Detect which cell encompasses the target text, then output its [x, y] center coordinate. 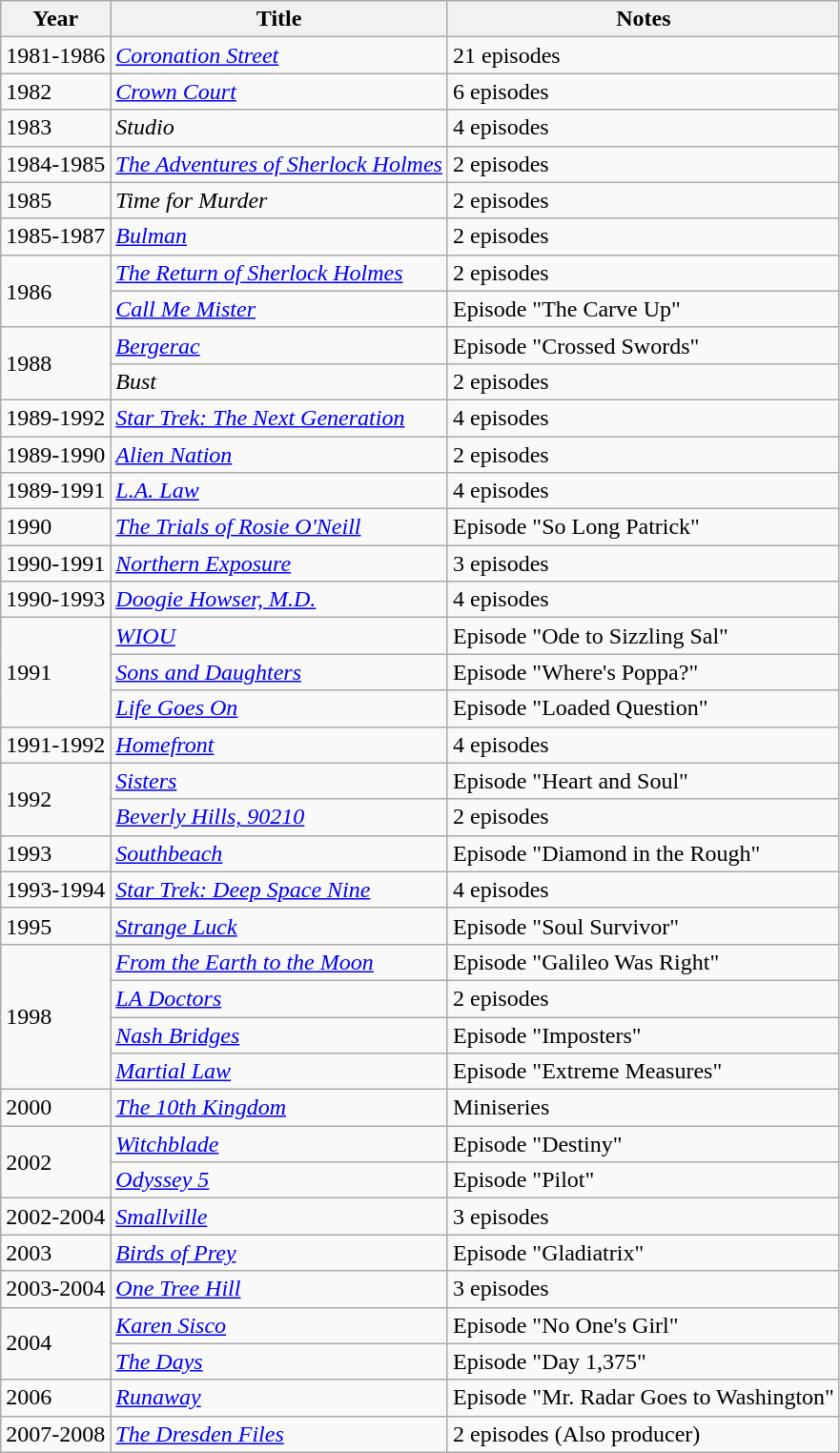
Karen Sisco [279, 1325]
Episode "Extreme Measures" [643, 1072]
The Adventures of Sherlock Holmes [279, 164]
Episode "No One's Girl" [643, 1325]
Episode "So Long Patrick" [643, 527]
The 10th Kingdom [279, 1108]
From the Earth to the Moon [279, 962]
1989-1991 [55, 491]
1985 [55, 200]
6 episodes [643, 92]
2004 [55, 1343]
Episode "Where's Poppa?" [643, 672]
1988 [55, 363]
2003 [55, 1253]
Alien Nation [279, 455]
Crown Court [279, 92]
Episode "Day 1,375" [643, 1361]
Episode "Mr. Radar Goes to Washington" [643, 1398]
Studio [279, 128]
1991 [55, 672]
2003-2004 [55, 1289]
Time for Murder [279, 200]
Smallville [279, 1217]
Nash Bridges [279, 1034]
Episode "Gladiatrix" [643, 1253]
The Trials of Rosie O'Neill [279, 527]
Episode "Crossed Swords" [643, 345]
2 episodes (Also producer) [643, 1434]
The Days [279, 1361]
1990 [55, 527]
1984-1985 [55, 164]
Episode "Ode to Sizzling Sal" [643, 636]
Birds of Prey [279, 1253]
Star Trek: Deep Space Nine [279, 890]
The Return of Sherlock Holmes [279, 273]
Episode "Destiny" [643, 1144]
2000 [55, 1108]
Bulman [279, 236]
Episode "Diamond in the Rough" [643, 853]
Bust [279, 381]
1989-1992 [55, 418]
Odyssey 5 [279, 1180]
Northern Exposure [279, 563]
Episode "The Carve Up" [643, 309]
1985-1987 [55, 236]
The Dresden Files [279, 1434]
1990-1993 [55, 600]
Sisters [279, 781]
Episode "Soul Survivor" [643, 926]
1993-1994 [55, 890]
Episode "Galileo Was Right" [643, 962]
Call Me Mister [279, 309]
1989-1990 [55, 455]
1990-1991 [55, 563]
Episode "Imposters" [643, 1034]
2002-2004 [55, 1217]
1982 [55, 92]
LA Doctors [279, 998]
Title [279, 19]
Homefront [279, 745]
Doogie Howser, M.D. [279, 600]
1991-1992 [55, 745]
Coronation Street [279, 55]
2006 [55, 1398]
Sons and Daughters [279, 672]
Bergerac [279, 345]
Episode "Pilot" [643, 1180]
21 episodes [643, 55]
2002 [55, 1162]
1992 [55, 799]
WIOU [279, 636]
1981-1986 [55, 55]
Episode "Heart and Soul" [643, 781]
Life Goes On [279, 708]
Witchblade [279, 1144]
Episode "Loaded Question" [643, 708]
1995 [55, 926]
Southbeach [279, 853]
L.A. Law [279, 491]
Notes [643, 19]
Year [55, 19]
1993 [55, 853]
1983 [55, 128]
Strange Luck [279, 926]
Martial Law [279, 1072]
2007-2008 [55, 1434]
Runaway [279, 1398]
1998 [55, 1016]
One Tree Hill [279, 1289]
1986 [55, 291]
Star Trek: The Next Generation [279, 418]
Beverly Hills, 90210 [279, 817]
Miniseries [643, 1108]
